Capture the cell that displays the provided text and extract its (x, y) central coordinate. 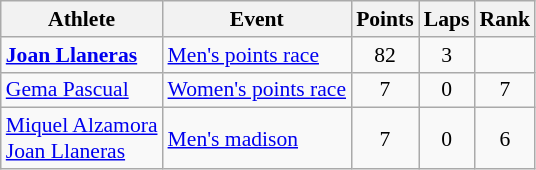
Athlete (82, 19)
Gema Pascual (82, 90)
Men's points race (258, 55)
Event (258, 19)
Laps (447, 19)
Men's madison (258, 138)
3 (447, 55)
Rank (506, 19)
Women's points race (258, 90)
82 (385, 55)
6 (506, 138)
Joan Llaneras (82, 55)
Miquel AlzamoraJoan Llaneras (82, 138)
Points (385, 19)
